Find where the given text appears and provide that cell's center as (x, y) coordinate. 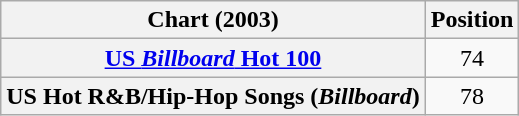
US Hot R&B/Hip-Hop Songs (Billboard) (213, 96)
78 (472, 96)
US Billboard Hot 100 (213, 58)
Position (472, 20)
74 (472, 58)
Chart (2003) (213, 20)
